Output the (X, Y) coordinate of the center of the cell containing the given text.  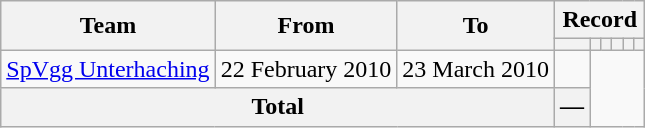
— (572, 107)
Total (278, 107)
22 February 2010 (306, 69)
Record (600, 20)
Team (108, 26)
From (306, 26)
To (476, 26)
23 March 2010 (476, 69)
SpVgg Unterhaching (108, 69)
